Scan for the cell matching the given text and deliver its (X, Y) coordinate at center. 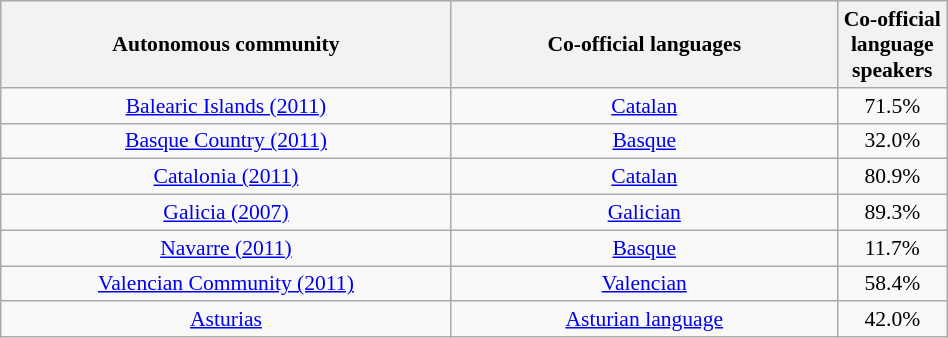
89.3% (892, 213)
Asturian language (644, 320)
Galicia (2007) (226, 213)
Valencian (644, 284)
80.9% (892, 177)
71.5% (892, 106)
Galician (644, 213)
Navarre (2011) (226, 248)
Co-official language speakers (892, 44)
32.0% (892, 141)
11.7% (892, 248)
Valencian Community (2011) (226, 284)
42.0% (892, 320)
Autonomous community (226, 44)
Co-official languages (644, 44)
Balearic Islands (2011) (226, 106)
Catalonia (2011) (226, 177)
Asturias (226, 320)
Basque Country (2011) (226, 141)
58.4% (892, 284)
